For the text-containing cell, return its midpoint in (x, y) coordinate format. 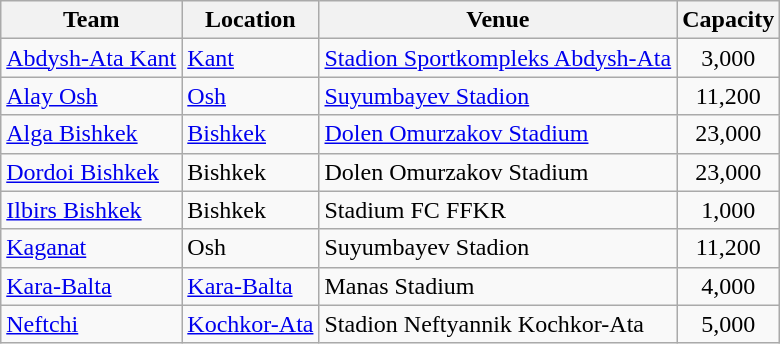
Alga Bishkek (92, 134)
Stadion Neftyannik Kochkor-Ata (498, 324)
Abdysh-Ata Kant (92, 58)
Stadion Sportkompleks Abdysh-Ata (498, 58)
Neftchi (92, 324)
Ilbirs Bishkek (92, 210)
Kant (250, 58)
5,000 (728, 324)
Venue (498, 20)
Stadium FC FFKR (498, 210)
Kochkor-Ata (250, 324)
Team (92, 20)
Capacity (728, 20)
Kaganat (92, 248)
Location (250, 20)
Alay Osh (92, 96)
4,000 (728, 286)
3,000 (728, 58)
Dordoi Bishkek (92, 172)
1,000 (728, 210)
Manas Stadium (498, 286)
